Scan for the cell matching the given text and deliver its [x, y] coordinate at center. 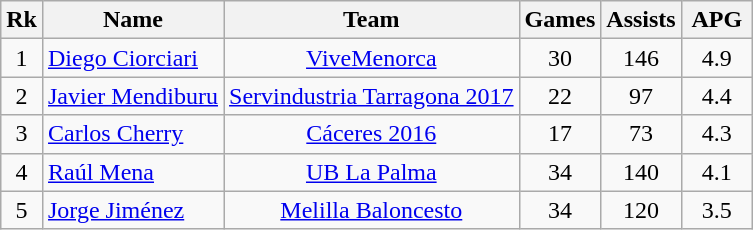
Team [372, 20]
Name [132, 20]
Rk [22, 20]
3 [22, 134]
73 [641, 134]
4 [22, 172]
Servindustria Tarragona 2017 [372, 96]
Cáceres 2016 [372, 134]
ViveMenorca [372, 58]
Carlos Cherry [132, 134]
30 [560, 58]
Diego Ciorciari [132, 58]
97 [641, 96]
Javier Mendiburu [132, 96]
APG [716, 20]
Raúl Mena [132, 172]
4.1 [716, 172]
4.3 [716, 134]
Games [560, 20]
5 [22, 210]
1 [22, 58]
Assists [641, 20]
Jorge Jiménez [132, 210]
UB La Palma [372, 172]
2 [22, 96]
Melilla Baloncesto [372, 210]
22 [560, 96]
146 [641, 58]
17 [560, 134]
3.5 [716, 210]
120 [641, 210]
4.9 [716, 58]
140 [641, 172]
4.4 [716, 96]
